Pinpoint the cell where the given text exists, returning its (x, y) midpoint coordinate. 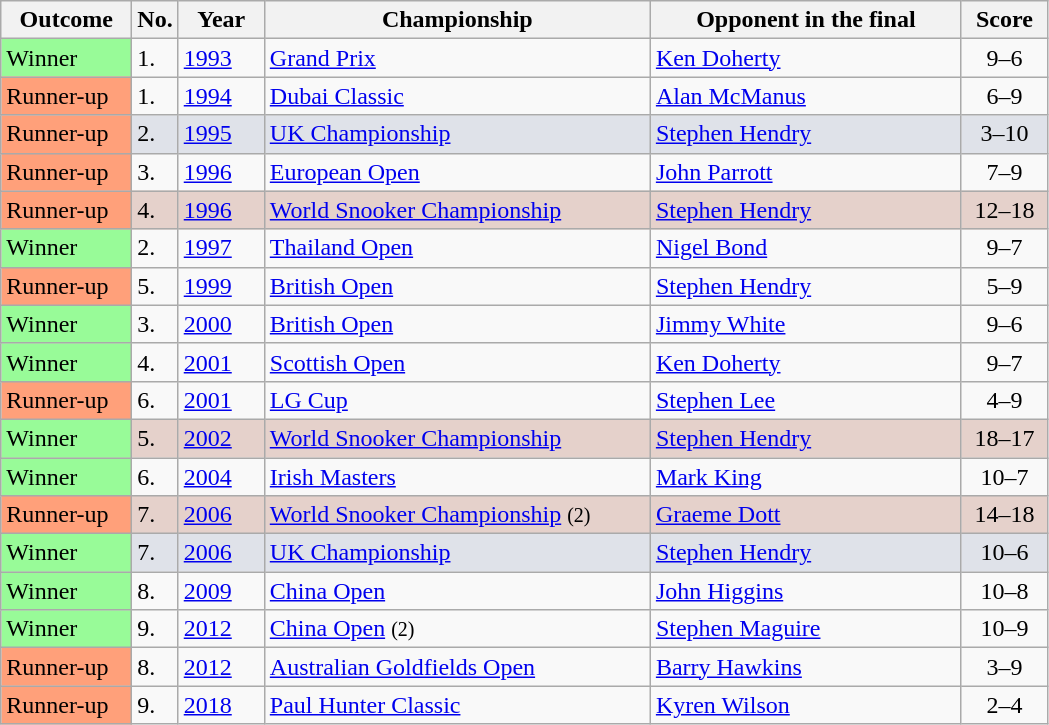
World Snooker Championship (2) (457, 515)
2009 (221, 591)
China Open (2) (457, 629)
4–9 (1004, 400)
Score (1004, 20)
John Parrott (806, 172)
Championship (457, 20)
LG Cup (457, 400)
Graeme Dott (806, 515)
Mark King (806, 477)
10–6 (1004, 553)
1993 (221, 58)
Stephen Maguire (806, 629)
6–9 (1004, 96)
European Open (457, 172)
Australian Goldfields Open (457, 667)
18–17 (1004, 438)
7–9 (1004, 172)
Year (221, 20)
Paul Hunter Classic (457, 705)
1995 (221, 134)
2004 (221, 477)
Jimmy White (806, 324)
5–9 (1004, 286)
Thailand Open (457, 248)
John Higgins (806, 591)
China Open (457, 591)
14–18 (1004, 515)
2002 (221, 438)
2000 (221, 324)
10–9 (1004, 629)
12–18 (1004, 210)
Irish Masters (457, 477)
Scottish Open (457, 362)
3–10 (1004, 134)
Stephen Lee (806, 400)
Kyren Wilson (806, 705)
1997 (221, 248)
3–9 (1004, 667)
Grand Prix (457, 58)
Alan McManus (806, 96)
10–7 (1004, 477)
1994 (221, 96)
No. (155, 20)
Barry Hawkins (806, 667)
Dubai Classic (457, 96)
2018 (221, 705)
2–4 (1004, 705)
10–8 (1004, 591)
Nigel Bond (806, 248)
Opponent in the final (806, 20)
1999 (221, 286)
Outcome (66, 20)
